For the text-containing cell, return its midpoint in [x, y] coordinate format. 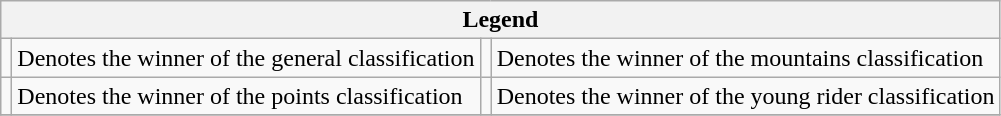
Legend [500, 20]
Denotes the winner of the young rider classification [746, 96]
Denotes the winner of the points classification [246, 96]
Denotes the winner of the general classification [246, 58]
Denotes the winner of the mountains classification [746, 58]
